Identify which cell holds the provided text, then report its [X, Y] central coordinate. 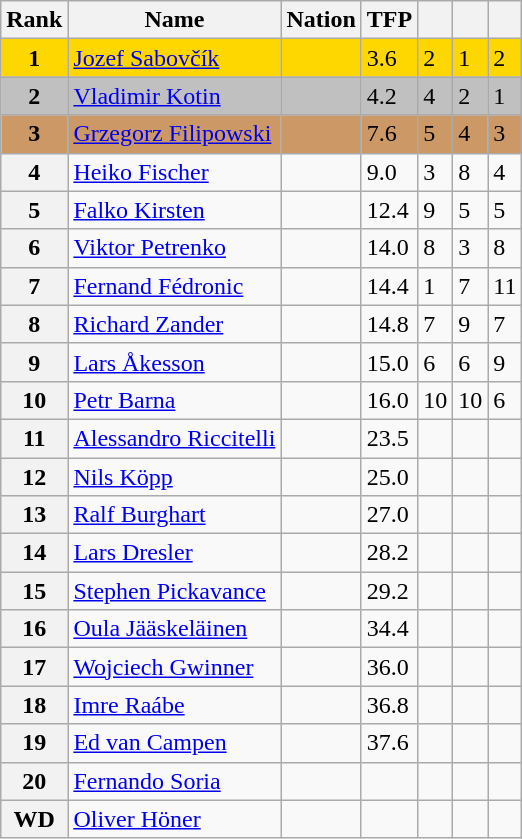
4.2 [389, 96]
TFP [389, 20]
3.6 [389, 58]
12.4 [389, 210]
14 [34, 553]
Oliver Höner [174, 819]
Heiko Fischer [174, 172]
Fernando Soria [174, 781]
14.0 [389, 248]
Stephen Pickavance [174, 591]
25.0 [389, 477]
Lars Dresler [174, 553]
Alessandro Riccitelli [174, 438]
Jozef Sabovčík [174, 58]
37.6 [389, 743]
13 [34, 515]
9.0 [389, 172]
Lars Åkesson [174, 362]
29.2 [389, 591]
17 [34, 667]
Fernand Fédronic [174, 286]
Name [174, 20]
Imre Raábe [174, 705]
Nils Köpp [174, 477]
14.8 [389, 324]
Wojciech Gwinner [174, 667]
18 [34, 705]
14.4 [389, 286]
36.0 [389, 667]
Petr Barna [174, 400]
Rank [34, 20]
Ed van Campen [174, 743]
16.0 [389, 400]
36.8 [389, 705]
Oula Jääskeläinen [174, 629]
Falko Kirsten [174, 210]
19 [34, 743]
34.4 [389, 629]
Vladimir Kotin [174, 96]
Richard Zander [174, 324]
12 [34, 477]
16 [34, 629]
Viktor Petrenko [174, 248]
Grzegorz Filipowski [174, 134]
Ralf Burghart [174, 515]
Nation [321, 20]
15.0 [389, 362]
15 [34, 591]
28.2 [389, 553]
WD [34, 819]
20 [34, 781]
7.6 [389, 134]
23.5 [389, 438]
27.0 [389, 515]
